Output the (x, y) coordinate of the center of the cell containing the given text.  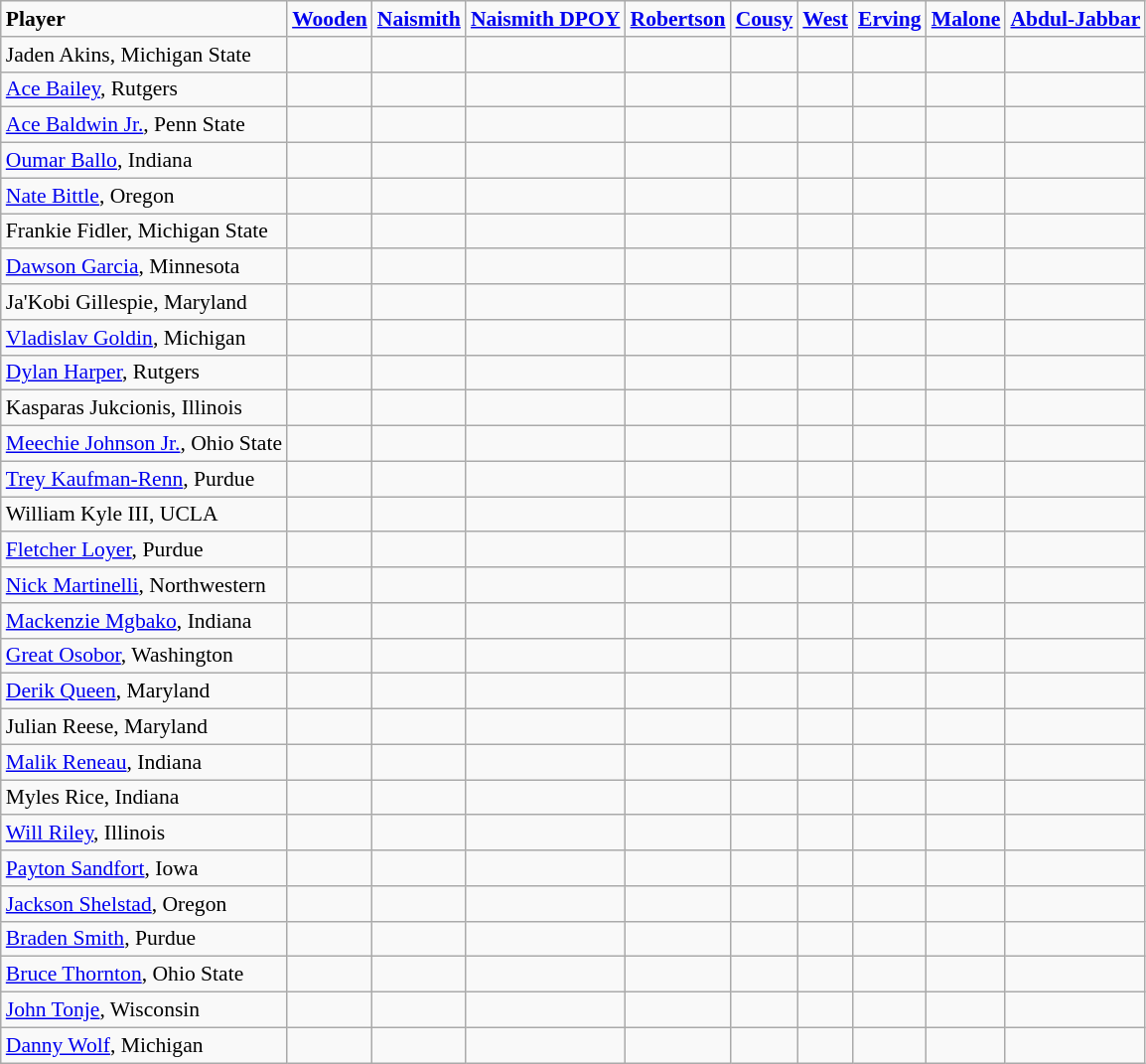
Abdul-Jabbar (1074, 19)
Dylan Harper, Rutgers (144, 373)
Fletcher Loyer, Purdue (144, 550)
Robertson (678, 19)
Julian Reese, Maryland (144, 727)
William Kyle III, UCLA (144, 515)
Ja'Kobi Gillespie, Maryland (144, 302)
Trey Kaufman-Renn, Purdue (144, 479)
Player (144, 19)
Malone (966, 19)
Vladislav Goldin, Michigan (144, 338)
Erving (890, 19)
Braden Smith, Purdue (144, 939)
Jackson Shelstad, Oregon (144, 904)
Ace Bailey, Rutgers (144, 89)
West (825, 19)
Bruce Thornton, Ohio State (144, 975)
Kasparas Jukcionis, Illinois (144, 408)
Derik Queen, Maryland (144, 691)
Naismith DPOY (546, 19)
Wooden (330, 19)
Payton Sandfort, Iowa (144, 868)
Myles Rice, Indiana (144, 798)
Cousy (765, 19)
Great Osobor, Washington (144, 656)
Oumar Ballo, Indiana (144, 161)
John Tonje, Wisconsin (144, 1010)
Malik Reneau, Indiana (144, 762)
Frankie Fidler, Michigan State (144, 231)
Nick Martinelli, Northwestern (144, 585)
Meechie Johnson Jr., Ohio State (144, 444)
Naismith (419, 19)
Ace Baldwin Jr., Penn State (144, 125)
Dawson Garcia, Minnesota (144, 267)
Mackenzie Mgbako, Indiana (144, 621)
Will Riley, Illinois (144, 834)
Nate Bittle, Oregon (144, 196)
Jaden Akins, Michigan State (144, 55)
Danny Wolf, Michigan (144, 1045)
